For the text-containing cell, return its midpoint in (x, y) coordinate format. 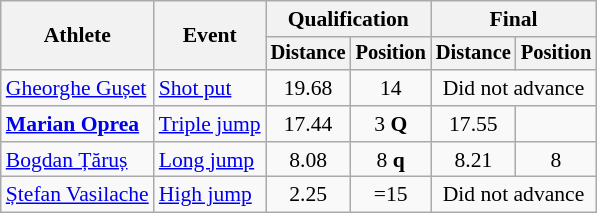
Bogdan Țăruș (78, 160)
Event (210, 36)
8 q (391, 160)
17.55 (474, 124)
3 Q (391, 124)
Shot put (210, 88)
14 (391, 88)
Triple jump (210, 124)
2.25 (308, 195)
19.68 (308, 88)
8 (556, 160)
Ștefan Vasilache (78, 195)
Gheorghe Gușet (78, 88)
8.08 (308, 160)
High jump (210, 195)
Final (514, 19)
Qualification (348, 19)
=15 (391, 195)
17.44 (308, 124)
Long jump (210, 160)
Marian Oprea (78, 124)
8.21 (474, 160)
Athlete (78, 36)
